Extract the (X, Y) coordinate from the center of the cell holding the provided text.  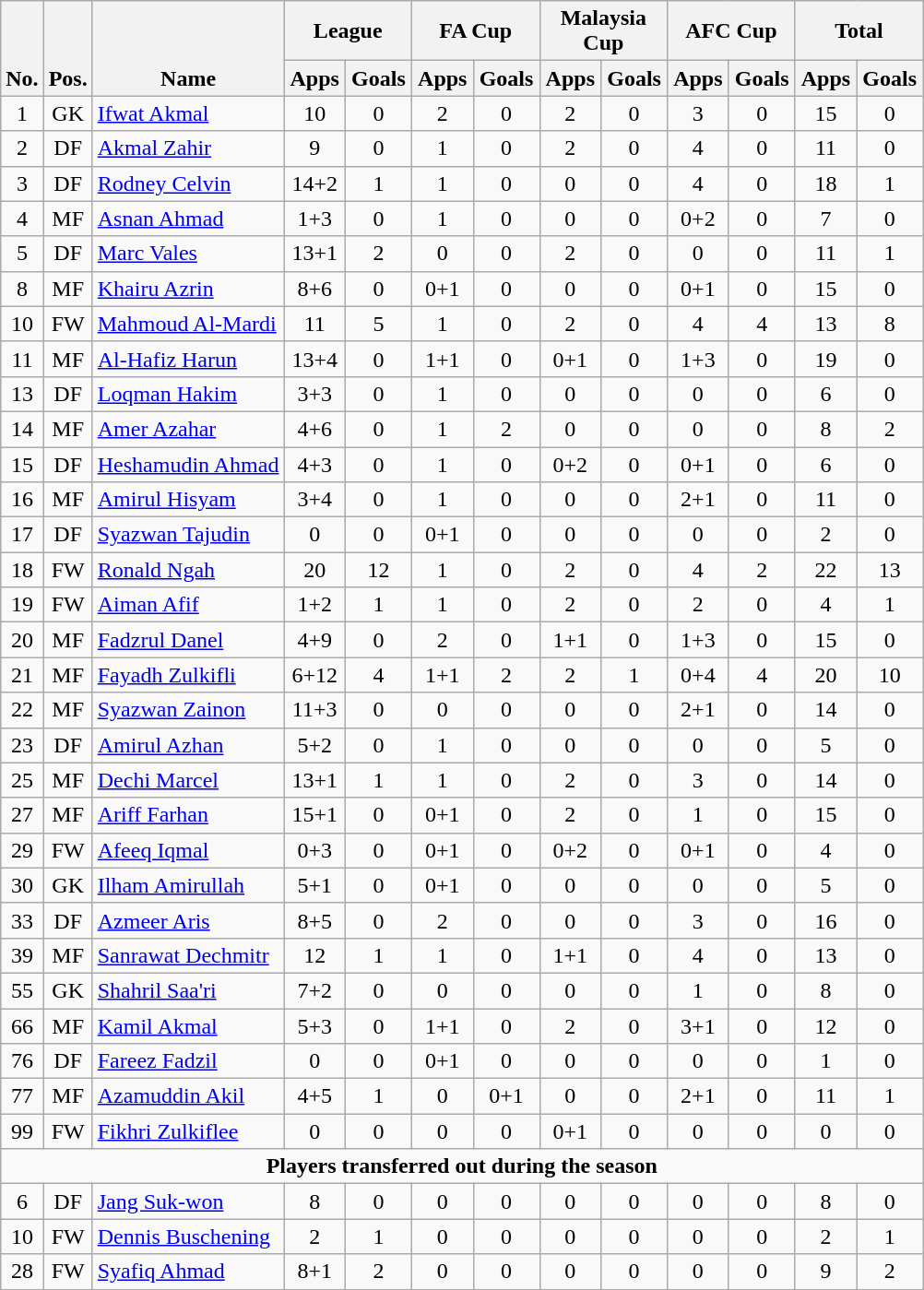
8+6 (315, 289)
77 (22, 1096)
Afeeq Iqmal (188, 850)
Akmal Zahir (188, 148)
Ifwat Akmal (188, 113)
Loqman Hakim (188, 394)
Jang Suk-won (188, 1201)
Asnan Ahmad (188, 219)
11+3 (315, 710)
Sanrawat Dechmitr (188, 955)
0+3 (315, 850)
0+4 (699, 675)
76 (22, 1061)
Malaysia Cup (603, 31)
14+2 (315, 183)
8+1 (315, 1272)
6+12 (315, 675)
No. (22, 48)
33 (22, 920)
FA Cup (476, 31)
Name (188, 48)
28 (22, 1272)
5+2 (315, 745)
29 (22, 850)
League (349, 31)
5+1 (315, 885)
Fareez Fadzil (188, 1061)
17 (22, 535)
Syazwan Tajudin (188, 535)
Amirul Hisyam (188, 500)
Players transferred out during the season (462, 1166)
Fayadh Zulkifli (188, 675)
Dechi Marcel (188, 780)
3+4 (315, 500)
99 (22, 1131)
Rodney Celvin (188, 183)
4+3 (315, 464)
8+5 (315, 920)
Total (859, 31)
15+1 (315, 815)
Al-Hafiz Harun (188, 359)
66 (22, 1026)
13+4 (315, 359)
Shahril Saa'ri (188, 990)
4+5 (315, 1096)
Amer Azahar (188, 429)
Amirul Azhan (188, 745)
Azamuddin Akil (188, 1096)
21 (22, 675)
39 (22, 955)
7 (826, 219)
Heshamudin Ahmad (188, 464)
Syazwan Zainon (188, 710)
Azmeer Aris (188, 920)
5+3 (315, 1026)
30 (22, 885)
Dennis Buschening (188, 1237)
Mahmoud Al-Mardi (188, 324)
Marc Vales (188, 254)
Pos. (68, 48)
Ariff Farhan (188, 815)
Syafiq Ahmad (188, 1272)
Fikhri Zulkiflee (188, 1131)
Kamil Akmal (188, 1026)
AFC Cup (732, 31)
7+2 (315, 990)
55 (22, 990)
27 (22, 815)
1+2 (315, 605)
4+9 (315, 640)
25 (22, 780)
3+3 (315, 394)
Ilham Amirullah (188, 885)
4+6 (315, 429)
23 (22, 745)
3+1 (699, 1026)
Ronald Ngah (188, 570)
Aiman Afif (188, 605)
Fadzrul Danel (188, 640)
Khairu Azrin (188, 289)
